Return the (X, Y) coordinate for the center point of the cell that contains the specified text.  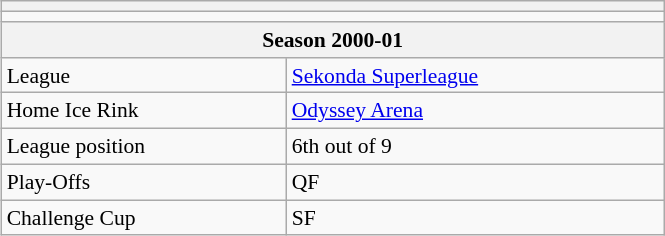
SF (476, 218)
Home Ice Rink (144, 111)
Play-Offs (144, 182)
Odyssey Arena (476, 111)
6th out of 9 (476, 146)
Season 2000-01 (333, 40)
Sekonda Superleague (476, 75)
League (144, 75)
League position (144, 146)
QF (476, 182)
Challenge Cup (144, 218)
